From the cell containing the given text, extract its center point as (x, y) coordinate. 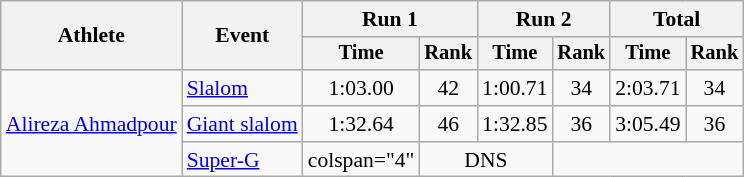
1:03.00 (362, 88)
Slalom (242, 88)
Athlete (92, 36)
3:05.49 (648, 124)
Total (676, 19)
1:00.71 (514, 88)
Run 1 (390, 19)
Event (242, 36)
46 (448, 124)
42 (448, 88)
Run 2 (544, 19)
Alireza Ahmadpour (92, 124)
1:32.64 (362, 124)
2:03.71 (648, 88)
Giant slalom (242, 124)
1:32.85 (514, 124)
